Output the (X, Y) coordinate of the center of the cell containing the given text.  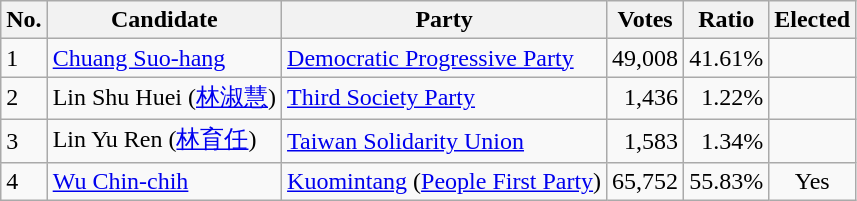
1.34% (726, 140)
Lin Yu Ren (林育任) (164, 140)
Third Society Party (444, 98)
49,008 (646, 58)
Votes (646, 20)
Kuomintang (People First Party) (444, 181)
1,583 (646, 140)
Party (444, 20)
Chuang Suo-hang (164, 58)
4 (24, 181)
Candidate (164, 20)
Lin Shu Huei (林淑慧) (164, 98)
Elected (812, 20)
Wu Chin-chih (164, 181)
1 (24, 58)
1,436 (646, 98)
1.22% (726, 98)
3 (24, 140)
No. (24, 20)
41.61% (726, 58)
2 (24, 98)
Democratic Progressive Party (444, 58)
Yes (812, 181)
Taiwan Solidarity Union (444, 140)
Ratio (726, 20)
65,752 (646, 181)
55.83% (726, 181)
